Locate the cell with the specified text and output its [x, y] center coordinate. 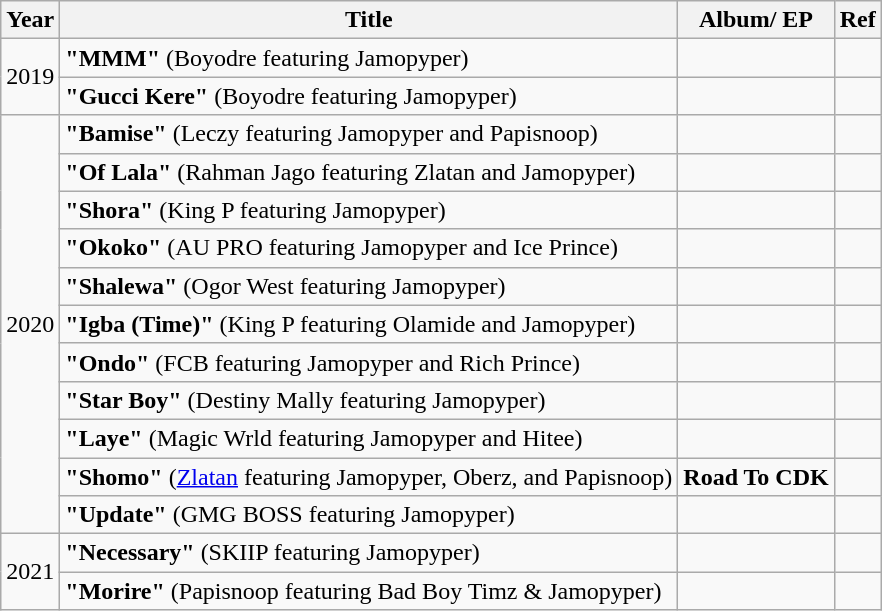
"Laye" (Magic Wrld featuring Jamopyper and Hitee) [369, 438]
"MMM" (Boyodre featuring Jamopyper) [369, 58]
Road To CDK [756, 477]
"Update" (GMG BOSS featuring Jamopyper) [369, 515]
"Necessary" (SKIIP featuring Jamopyper) [369, 553]
"Morire" (Papisnoop featuring Bad Boy Timz & Jamopyper) [369, 591]
Album/ EP [756, 20]
"Bamise" (Leczy featuring Jamopyper and Papisnoop) [369, 134]
"Shomo" (Zlatan featuring Jamopyper, Oberz, and Papisnoop) [369, 477]
"Shalewa" (Ogor West featuring Jamopyper) [369, 286]
Title [369, 20]
Year [30, 20]
"Gucci Kere" (Boyodre featuring Jamopyper) [369, 96]
Ref [858, 20]
"Igba (Time)" (King P featuring Olamide and Jamopyper) [369, 324]
"Ondo" (FCB featuring Jamopyper and Rich Prince) [369, 362]
"Shora" (King P featuring Jamopyper) [369, 210]
2021 [30, 572]
2019 [30, 77]
2020 [30, 324]
"Star Boy" (Destiny Mally featuring Jamopyper) [369, 400]
"Of Lala" (Rahman Jago featuring Zlatan and Jamopyper) [369, 172]
"Okoko" (AU PRO featuring Jamopyper and Ice Prince) [369, 248]
